For the text-containing cell, return its midpoint in [X, Y] coordinate format. 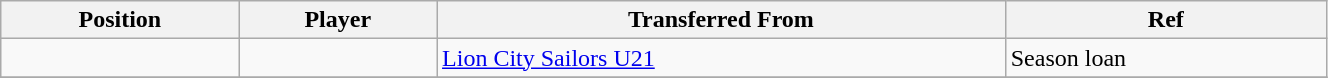
Season loan [1166, 58]
Ref [1166, 20]
Position [120, 20]
Player [338, 20]
Transferred From [722, 20]
Lion City Sailors U21 [722, 58]
